Pinpoint the cell where the given text exists, returning its [x, y] midpoint coordinate. 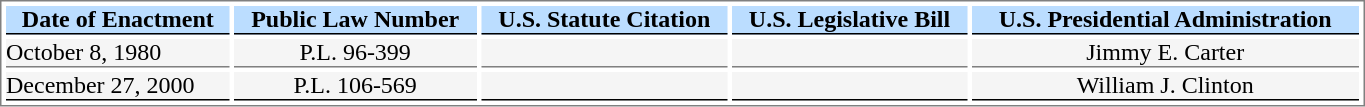
P.L. 96-399 [355, 53]
U.S. Statute Citation [604, 20]
U.S. Legislative Bill [850, 20]
Jimmy E. Carter [1165, 53]
U.S. Presidential Administration [1165, 20]
December 27, 2000 [118, 86]
October 8, 1980 [118, 53]
William J. Clinton [1165, 86]
Public Law Number [355, 20]
Date of Enactment [118, 20]
P.L. 106-569 [355, 86]
